Find where the given text appears and provide that cell's center as [x, y] coordinate. 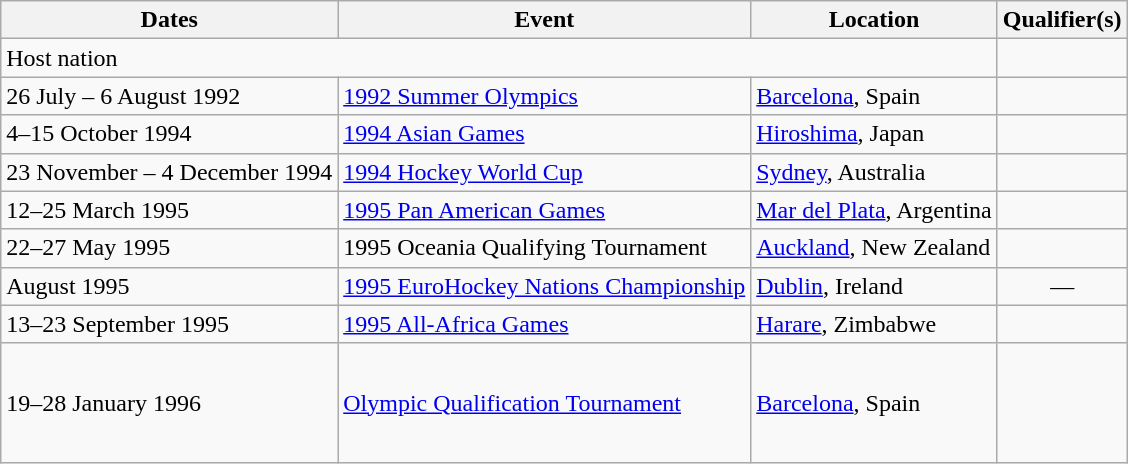
23 November – 4 December 1994 [170, 172]
Qualifier(s) [1062, 20]
1992 Summer Olympics [544, 96]
1995 EuroHockey Nations Championship [544, 286]
Event [544, 20]
22–27 May 1995 [170, 248]
26 July – 6 August 1992 [170, 96]
Auckland, New Zealand [874, 248]
Mar del Plata, Argentina [874, 210]
Host nation [500, 58]
— [1062, 286]
1995 All-Africa Games [544, 324]
1995 Pan American Games [544, 210]
12–25 March 1995 [170, 210]
Sydney, Australia [874, 172]
4–15 October 1994 [170, 134]
Harare, Zimbabwe [874, 324]
Hiroshima, Japan [874, 134]
August 1995 [170, 286]
Dates [170, 20]
Olympic Qualification Tournament [544, 402]
19–28 January 1996 [170, 402]
1995 Oceania Qualifying Tournament [544, 248]
1994 Hockey World Cup [544, 172]
13–23 September 1995 [170, 324]
Dublin, Ireland [874, 286]
Location [874, 20]
1994 Asian Games [544, 134]
